Capture the cell that displays the provided text and extract its [x, y] central coordinate. 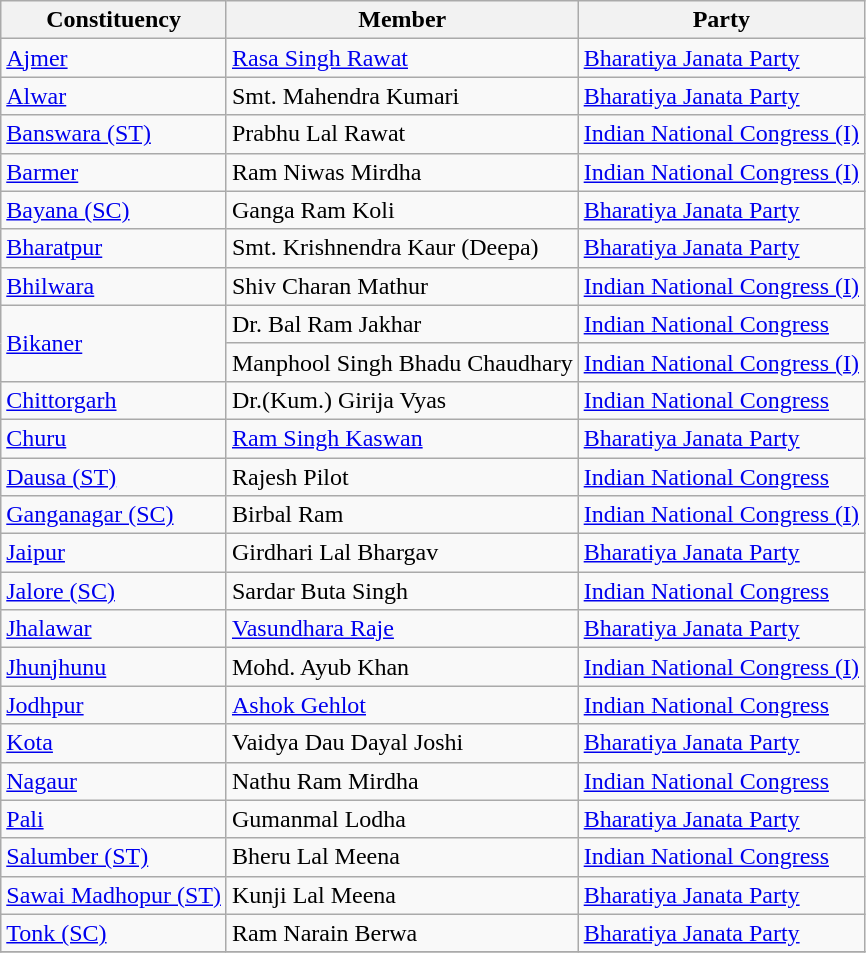
Rajesh Pilot [402, 477]
Tonk (SC) [114, 933]
Ram Niwas Mirdha [402, 172]
Bharatpur [114, 248]
Ganga Ram Koli [402, 210]
Jodhpur [114, 705]
Smt. Mahendra Kumari [402, 96]
Bayana (SC) [114, 210]
Birbal Ram [402, 515]
Jhalawar [114, 629]
Dr.(Kum.) Girija Vyas [402, 400]
Kota [114, 743]
Mohd. Ayub Khan [402, 667]
Gumanmal Lodha [402, 819]
Bikaner [114, 343]
Barmer [114, 172]
Vasundhara Raje [402, 629]
Ajmer [114, 58]
Bhilwara [114, 286]
Prabhu Lal Rawat [402, 134]
Kunji Lal Meena [402, 895]
Salumber (ST) [114, 857]
Sardar Buta Singh [402, 591]
Ram Narain Berwa [402, 933]
Jhunjhunu [114, 667]
Banswara (ST) [114, 134]
Rasa Singh Rawat [402, 58]
Girdhari Lal Bhargav [402, 553]
Shiv Charan Mathur [402, 286]
Chittorgarh [114, 400]
Dr. Bal Ram Jakhar [402, 324]
Nagaur [114, 781]
Vaidya Dau Dayal Joshi [402, 743]
Sawai Madhopur (ST) [114, 895]
Dausa (ST) [114, 477]
Ganganagar (SC) [114, 515]
Pali [114, 819]
Bheru Lal Meena [402, 857]
Ram Singh Kaswan [402, 438]
Member [402, 20]
Constituency [114, 20]
Party [721, 20]
Churu [114, 438]
Smt. Krishnendra Kaur (Deepa) [402, 248]
Ashok Gehlot [402, 705]
Manphool Singh Bhadu Chaudhary [402, 362]
Nathu Ram Mirdha [402, 781]
Jaipur [114, 553]
Alwar [114, 96]
Jalore (SC) [114, 591]
